Provide the [x, y] coordinate of the cell's center where the given text is located.  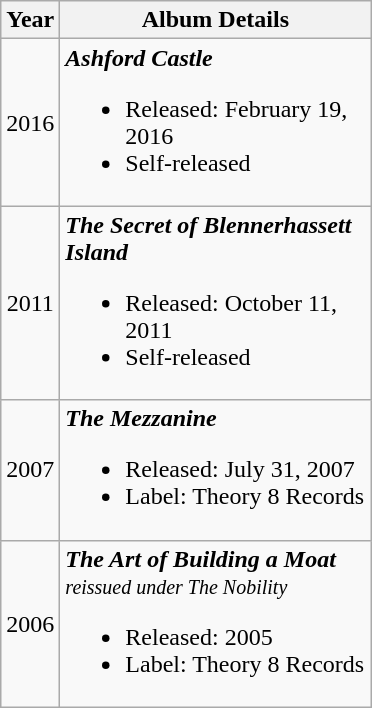
The MezzanineReleased: July 31, 2007Label: Theory 8 Records [216, 470]
The Secret of Blennerhassett IslandReleased: October 11, 2011Self-released [216, 303]
2007 [30, 470]
2006 [30, 624]
2011 [30, 303]
Album Details [216, 20]
2016 [30, 122]
Year [30, 20]
Ashford CastleReleased: February 19, 2016Self-released [216, 122]
The Art of Building a Moatreissued under The NobilityReleased: 2005Label: Theory 8 Records [216, 624]
